Identify which cell holds the provided text, then report its (x, y) central coordinate. 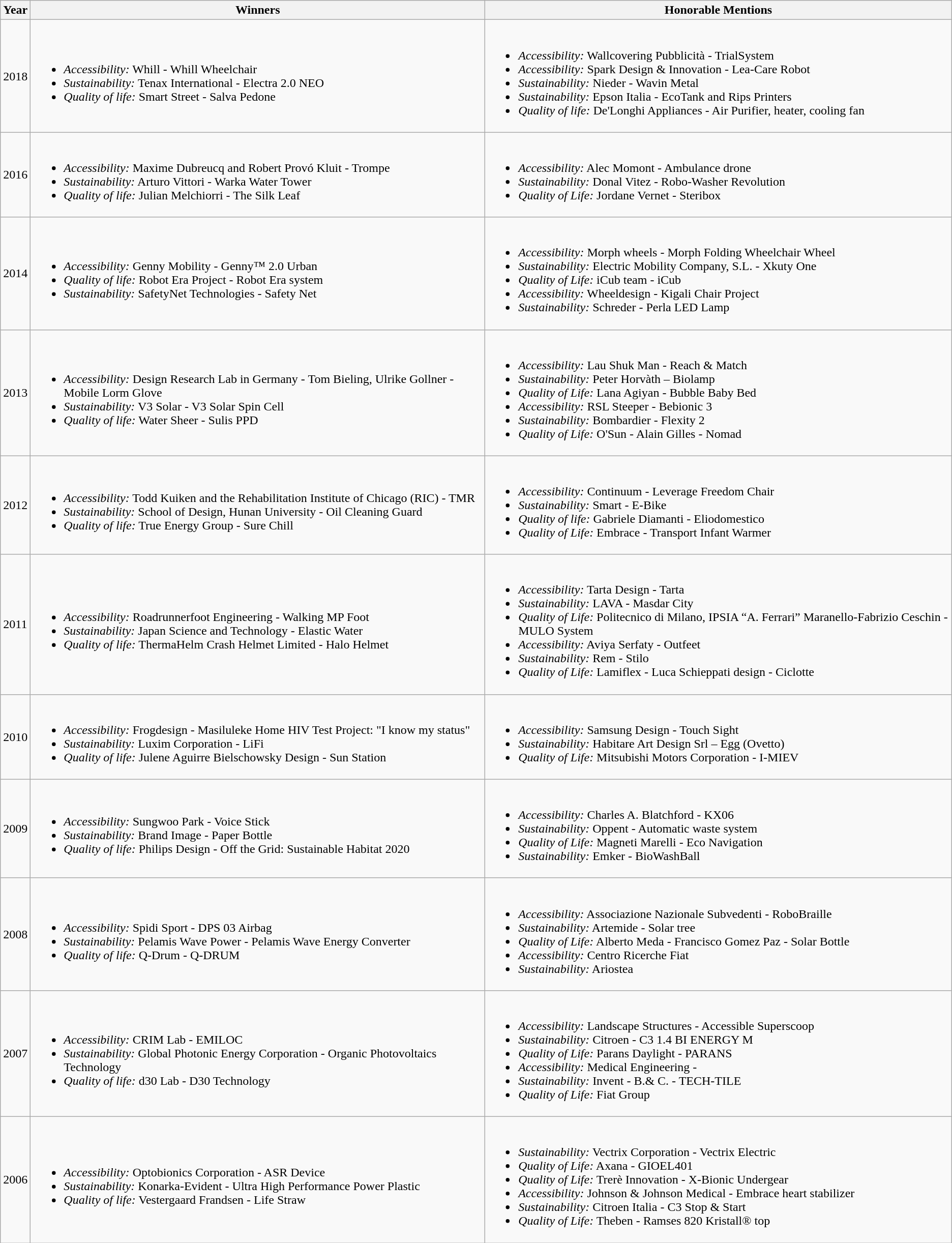
Winners (258, 10)
2006 (15, 1179)
2016 (15, 175)
2008 (15, 934)
2009 (15, 828)
2012 (15, 505)
Honorable Mentions (719, 10)
Year (15, 10)
2013 (15, 393)
Accessibility: Whill - Whill WheelchairSustainability: Tenax International - Electra 2.0 NEOQuality of life: Smart Street - Salva Pedone (258, 76)
Accessibility: Alec Momont - Ambulance droneSustainability: Donal Vitez - Robo-Washer RevolutionQuality of Life: Jordane Vernet - Steribox (719, 175)
2007 (15, 1053)
2010 (15, 736)
Accessibility: Spidi Sport - DPS 03 AirbagSustainability: Pelamis Wave Power - Pelamis Wave Energy ConverterQuality of life: Q-Drum - Q-DRUM (258, 934)
2018 (15, 76)
2011 (15, 625)
2014 (15, 274)
